Extract the [X, Y] coordinate from the center of the cell holding the provided text.  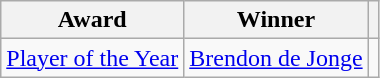
Award [92, 20]
Player of the Year [92, 58]
Brendon de Jonge [276, 58]
Winner [276, 20]
